Output the (x, y) coordinate of the center of the cell containing the given text.  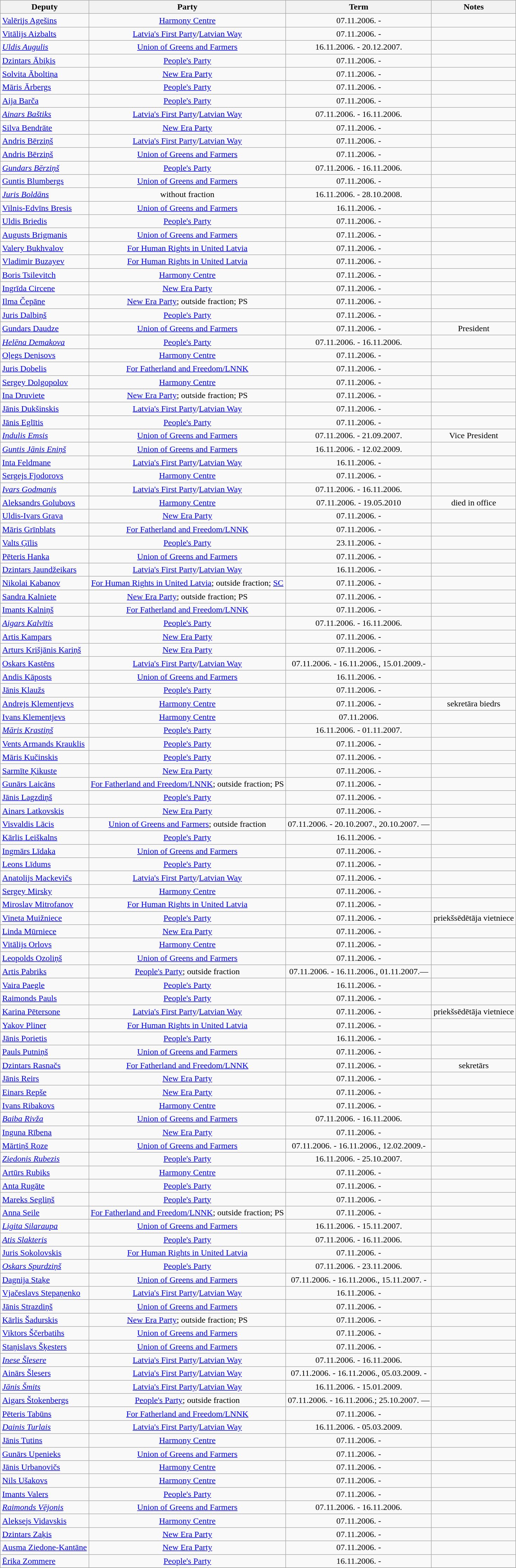
Pēteris Hanka (45, 556)
Vineta Muižniece (45, 918)
Leopolds Ozoliņš (45, 958)
sekretārs (474, 1065)
Jānis Urbanovičs (45, 1467)
Artis Kampars (45, 637)
Indulis Emsis (45, 436)
Party (187, 7)
Ina Druviete (45, 396)
Dagnija Staķe (45, 1280)
Dzintars Jaundžeikars (45, 569)
Inguna Rībena (45, 1132)
Kārlis Leiškalns (45, 838)
Jānis Dukšinskis (45, 409)
Notes (474, 7)
Ausma Ziedone-Kantāne (45, 1548)
President (474, 328)
without fraction (187, 195)
Union of Greens and Farmers; outside fraction (187, 824)
16.11.2006. - 15.01.2009. (359, 1387)
Juris Boldāns (45, 195)
Silva Bendrāte (45, 127)
Arturs Krišjānis Kariņš (45, 650)
16.11.2006. - 20.12.2007. (359, 47)
Ainars Baštiks (45, 114)
Leons Līdums (45, 864)
Ērika Zommere (45, 1561)
Aleksandrs Golubovs (45, 503)
Pauls Putniņš (45, 1052)
07.11.2006. - 20.10.2007., 20.10.2007. — (359, 824)
Vilnis-Edvīns Bresis (45, 208)
07.11.2006. - 19.05.2010 (359, 503)
07.11.2006. - 16.11.2006., 01.11.2007.— (359, 971)
Ingrīda Circene (45, 288)
Deputy (45, 7)
Nils Ušakovs (45, 1481)
Vjačeslavs Stepaņenko (45, 1293)
Māris Ārbergs (45, 87)
16.11.2006. - 28.10.2008. (359, 195)
Ainars Latkovskis (45, 811)
Sergey Dolgopolov (45, 382)
sekretāra biedrs (474, 704)
Ainārs Šlesers (45, 1373)
Ivars Godmanis (45, 489)
16.11.2006. - 12.02.2009. (359, 449)
Jānis Tutins (45, 1440)
Valērijs Agešins (45, 20)
Gunārs Laicāns (45, 784)
Raimonds Vējonis (45, 1507)
Atis Slakteris (45, 1239)
07.11.2006. - 16.11.2006., 12.02.2009.- (359, 1146)
Visvaldis Lācis (45, 824)
Anatolijs Mackevičs (45, 878)
Augusts Brigmanis (45, 235)
died in office (474, 503)
07.11.2006. - 16.11.2006., 15.01.2009.- (359, 663)
Ingmārs Līdaka (45, 851)
Solvita Āboltiņa (45, 74)
Uldis-Ivars Grava (45, 516)
23.11.2006. - (359, 543)
Sergejs Fjodorovs (45, 476)
Einars Repše (45, 1092)
Imants Valers (45, 1494)
Karina Pētersone (45, 1012)
Inese Šlesere (45, 1360)
Oskars Spurdziņš (45, 1266)
07.11.2006. - 16.11.2006.; 25.10.2007. — (359, 1400)
16.11.2006. - 15.11.2007. (359, 1226)
Gundars Daudze (45, 328)
Vents Armands Krauklis (45, 744)
Nikolai Kabanov (45, 583)
Vladimir Buzayev (45, 262)
Māris Grīnblats (45, 529)
Oskars Kastēns (45, 663)
Sarmīte Ķikuste (45, 770)
07.11.2006. - 21.09.2007. (359, 436)
Dainis Turlais (45, 1427)
Ivans Klementjevs (45, 717)
16.11.2006. - 01.11.2007. (359, 730)
Jānis Šmits (45, 1387)
16.11.2006. - 05.03.2009. (359, 1427)
Sergey Mirsky (45, 891)
Vaira Paegle (45, 985)
Yakov Pliner (45, 1025)
Sandra Kalniete (45, 597)
Vice President (474, 436)
Dzintars Ābiķis (45, 61)
Boris Tsilevitch (45, 275)
Andrejs Klementjevs (45, 704)
Aija Barča (45, 101)
Aigars Kalvītis (45, 623)
Juris Sokolovskis (45, 1253)
Jānis Eglītis (45, 422)
Miroslav Mitrofanov (45, 905)
Vitālijs Aizbalts (45, 34)
Ivans Ribakovs (45, 1106)
Oļegs Deņisovs (45, 355)
Artis Pabriks (45, 971)
Pēteris Tabūns (45, 1413)
Term (359, 7)
Jānis Lagzdiņš (45, 797)
Guntis Jānis Eniņš (45, 449)
Jānis Reirs (45, 1079)
Aleksejs Vidavskis (45, 1521)
07.11.2006. - 16.11.2006., 05.03.2009. - (359, 1373)
Valery Bukhvalov (45, 248)
Gundars Bērziņš (45, 168)
Vitālijs Orlovs (45, 945)
Jānis Strazdiņš (45, 1306)
Mareks Segliņš (45, 1199)
Juris Dobelis (45, 369)
Ziedonis Rubezis (45, 1159)
Baiba Rivža (45, 1119)
Aigars Štokenbergs (45, 1400)
Uldis Briedis (45, 221)
Ilma Čepāne (45, 302)
Dzintars Zaķis (45, 1534)
Jānis Klaužs (45, 690)
Jānis Porietis (45, 1039)
Artūrs Rubiks (45, 1172)
07.11.2006. - 16.11.2006., 15.11.2007. - (359, 1280)
Inta Feldmane (45, 462)
Anta Rugāte (45, 1186)
Juris Dalbiņš (45, 315)
Staņislavs Šķesters (45, 1347)
07.11.2006. (359, 717)
Viktors Ščerbatihs (45, 1333)
16.11.2006. - 25.10.2007. (359, 1159)
Raimonds Pauls (45, 998)
Gunārs Upenieks (45, 1454)
Uldis Augulis (45, 47)
Guntis Blumbergs (45, 181)
Valts Ģīlis (45, 543)
Mārtiņš Roze (45, 1146)
Anna Seile (45, 1213)
Ligita Silaraupa (45, 1226)
Linda Mūrniece (45, 931)
For Human Rights in United Latvia; outside fraction; SC (187, 583)
Dzintars Rasnačs (45, 1065)
07.11.2006. - 23.11.2006. (359, 1266)
Helēna Demakova (45, 342)
Kārlis Šadurskis (45, 1320)
Imants Kalniņš (45, 610)
Māris Krastiņš (45, 730)
Māris Kučinskis (45, 757)
Andis Kāposts (45, 677)
